Output the (X, Y) coordinate of the center of the cell containing the given text.  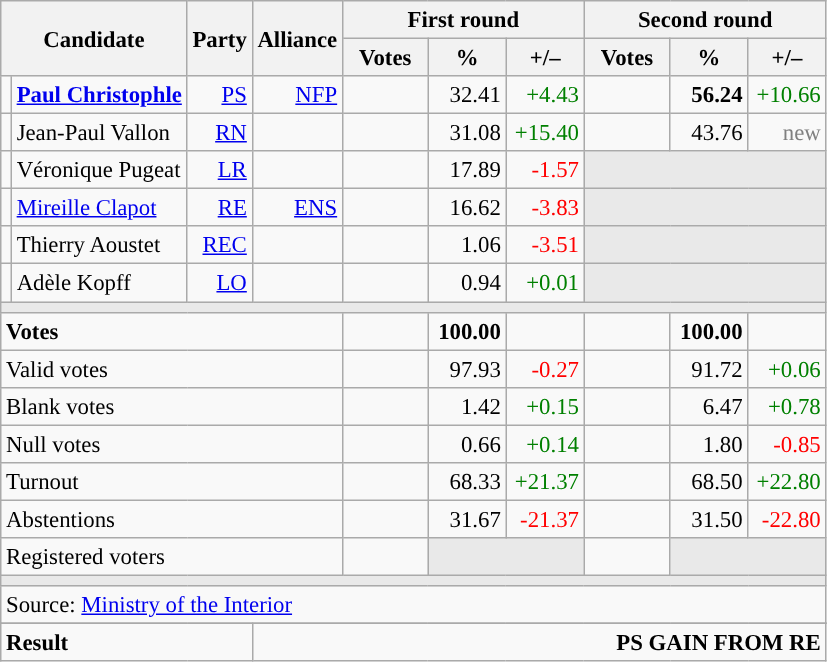
-22.80 (787, 519)
31.67 (467, 519)
Turnout (172, 482)
Blank votes (172, 406)
Adèle Kopff (99, 283)
31.50 (709, 519)
Party (220, 38)
REC (220, 245)
6.47 (709, 406)
-21.37 (545, 519)
-1.57 (545, 170)
LR (220, 170)
Alliance (297, 38)
Abstentions (172, 519)
RE (220, 208)
32.41 (467, 95)
Source: Ministry of the Interior (414, 605)
91.72 (709, 369)
+4.43 (545, 95)
+0.01 (545, 283)
Result (126, 643)
new (787, 133)
Thierry Aoustet (99, 245)
+0.06 (787, 369)
17.89 (467, 170)
68.33 (467, 482)
0.94 (467, 283)
+15.40 (545, 133)
PS (220, 95)
-3.83 (545, 208)
1.80 (709, 444)
Mireille Clapot (99, 208)
PS GAIN FROM RE (539, 643)
Véronique Pugeat (99, 170)
Paul Christophle (99, 95)
NFP (297, 95)
First round (463, 20)
1.42 (467, 406)
Candidate (94, 38)
16.62 (467, 208)
0.66 (467, 444)
ENS (297, 208)
97.93 (467, 369)
RN (220, 133)
Second round (705, 20)
1.06 (467, 245)
-0.27 (545, 369)
+22.80 (787, 482)
+10.66 (787, 95)
43.76 (709, 133)
LO (220, 283)
-0.85 (787, 444)
Registered voters (172, 557)
56.24 (709, 95)
Jean-Paul Vallon (99, 133)
+0.78 (787, 406)
Null votes (172, 444)
Valid votes (172, 369)
+0.14 (545, 444)
68.50 (709, 482)
+21.37 (545, 482)
+0.15 (545, 406)
31.08 (467, 133)
-3.51 (545, 245)
